Output the (x, y) coordinate of the center of the cell containing the given text.  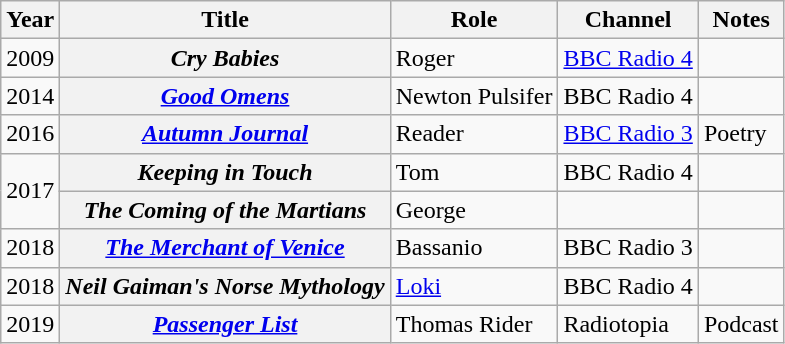
Good Omens (225, 96)
Bassanio (474, 248)
Neil Gaiman's Norse Mythology (225, 286)
Newton Pulsifer (474, 96)
Year (30, 20)
Keeping in Touch (225, 172)
Cry Babies (225, 58)
Podcast (741, 324)
Roger (474, 58)
Title (225, 20)
Notes (741, 20)
Tom (474, 172)
Channel (628, 20)
The Coming of the Martians (225, 210)
Radiotopia (628, 324)
2009 (30, 58)
2017 (30, 191)
The Merchant of Venice (225, 248)
Poetry (741, 134)
2016 (30, 134)
Loki (474, 286)
Autumn Journal (225, 134)
Thomas Rider (474, 324)
2019 (30, 324)
2014 (30, 96)
Role (474, 20)
George (474, 210)
Reader (474, 134)
Passenger List (225, 324)
